From the cell containing the given text, extract its center point as [X, Y] coordinate. 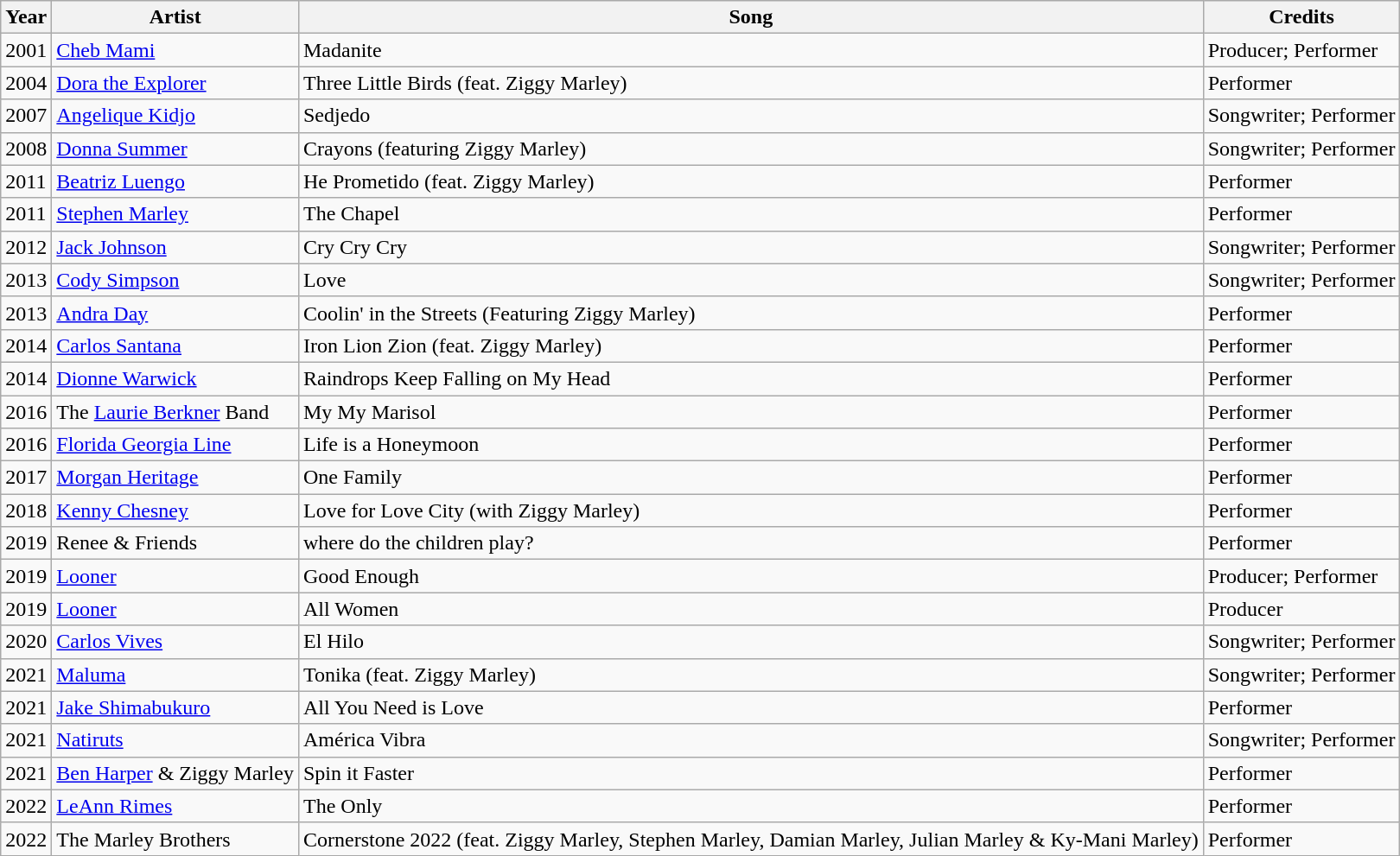
El Hilo [750, 642]
2001 [26, 50]
2018 [26, 510]
Carlos Vives [175, 642]
Beatriz Luengo [175, 181]
Sedjedo [750, 116]
Andra Day [175, 313]
Love for Love City (with Ziggy Marley) [750, 510]
Song [750, 17]
Madanite [750, 50]
One Family [750, 478]
He Prometido (feat. Ziggy Marley) [750, 181]
Raindrops Keep Falling on My Head [750, 378]
Cry Cry Cry [750, 247]
Producer [1301, 609]
2004 [26, 83]
Tonika (feat. Ziggy Marley) [750, 675]
Angelique Kidjo [175, 116]
The Laurie Berkner Band [175, 412]
Artist [175, 17]
Crayons (featuring Ziggy Marley) [750, 149]
Ben Harper & Ziggy Marley [175, 773]
Renee & Friends [175, 543]
Credits [1301, 17]
Stephen Marley [175, 214]
Spin it Faster [750, 773]
The Only [750, 806]
América Vibra [750, 740]
Life is a Honeymoon [750, 445]
2008 [26, 149]
My My Marisol [750, 412]
Florida Georgia Line [175, 445]
where do the children play? [750, 543]
2020 [26, 642]
2012 [26, 247]
Cody Simpson [175, 280]
Good Enough [750, 576]
2017 [26, 478]
Jack Johnson [175, 247]
Kenny Chesney [175, 510]
Dionne Warwick [175, 378]
Morgan Heritage [175, 478]
Jake Shimabukuro [175, 707]
Cheb Mami [175, 50]
Coolin' in the Streets (Featuring Ziggy Marley) [750, 313]
Iron Lion Zion (feat. Ziggy Marley) [750, 346]
Natiruts [175, 740]
Donna Summer [175, 149]
Maluma [175, 675]
All You Need is Love [750, 707]
Carlos Santana [175, 346]
Year [26, 17]
The Marley Brothers [175, 839]
The Chapel [750, 214]
2007 [26, 116]
Cornerstone 2022 (feat. Ziggy Marley, Stephen Marley, Damian Marley, Julian Marley & Ky-Mani Marley) [750, 839]
LeAnn Rimes [175, 806]
Love [750, 280]
All Women [750, 609]
Dora the Explorer [175, 83]
Three Little Birds (feat. Ziggy Marley) [750, 83]
